Pinpoint the cell where the given text exists, returning its [x, y] midpoint coordinate. 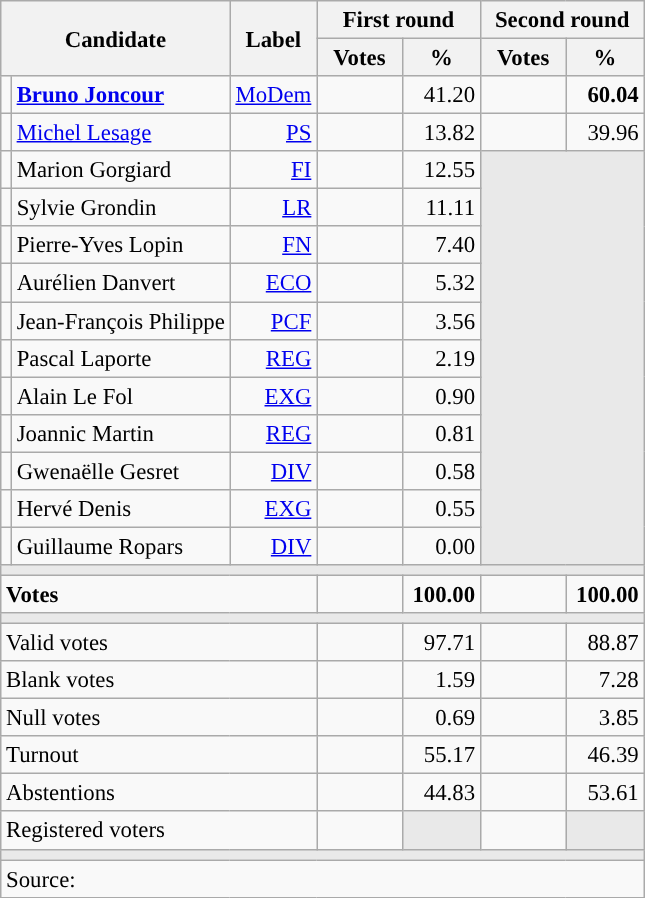
PS [274, 133]
12.55 [441, 170]
Pierre-Yves Lopin [120, 245]
Bruno Joncour [120, 95]
1.59 [441, 680]
46.39 [605, 755]
97.71 [441, 643]
0.90 [441, 396]
Guillaume Ropars [120, 546]
Pascal Laporte [120, 358]
Sylvie Grondin [120, 208]
Second round [562, 20]
88.87 [605, 643]
13.82 [441, 133]
PCF [274, 321]
0.69 [441, 718]
0.00 [441, 546]
MoDem [274, 95]
Hervé Denis [120, 509]
LR [274, 208]
Abstentions [159, 793]
60.04 [605, 95]
Source: [322, 879]
Registered voters [159, 831]
Gwenaëlle Gesret [120, 471]
11.11 [441, 208]
Aurélien Danvert [120, 283]
0.81 [441, 433]
Jean-François Philippe [120, 321]
5.32 [441, 283]
ECO [274, 283]
Marion Gorgiard [120, 170]
Label [274, 38]
Blank votes [159, 680]
Alain Le Fol [120, 396]
First round [399, 20]
Candidate [116, 38]
FI [274, 170]
39.96 [605, 133]
41.20 [441, 95]
FN [274, 245]
44.83 [441, 793]
Null votes [159, 718]
2.19 [441, 358]
3.56 [441, 321]
7.40 [441, 245]
Valid votes [159, 643]
Joannic Martin [120, 433]
3.85 [605, 718]
0.58 [441, 471]
Michel Lesage [120, 133]
53.61 [605, 793]
7.28 [605, 680]
55.17 [441, 755]
0.55 [441, 509]
Turnout [159, 755]
